Find where the given text appears and provide that cell's center as [x, y] coordinate. 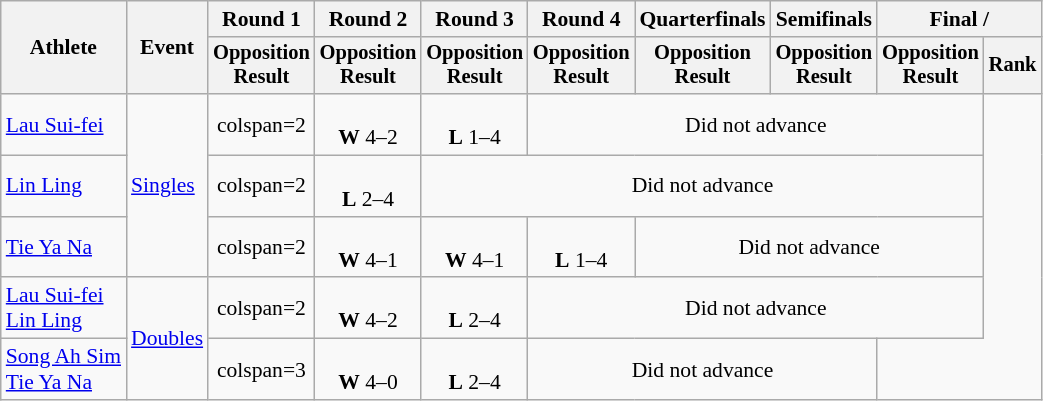
Singles [167, 186]
Round 1 [262, 19]
Song Ah SimTie Ya Na [64, 370]
Round 4 [582, 19]
Round 3 [474, 19]
Doubles [167, 339]
Semifinals [824, 19]
Final / [959, 19]
Tie Ya Na [64, 248]
Lau Sui-fei [64, 124]
W 4–0 [368, 370]
Rank [1013, 66]
Lau Sui-feiLin Ling [64, 308]
Event [167, 48]
colspan=3 [262, 370]
Quarterfinals [702, 19]
Lin Ling [64, 186]
Round 2 [368, 19]
Athlete [64, 48]
